Scan for the cell matching the given text and deliver its (X, Y) coordinate at center. 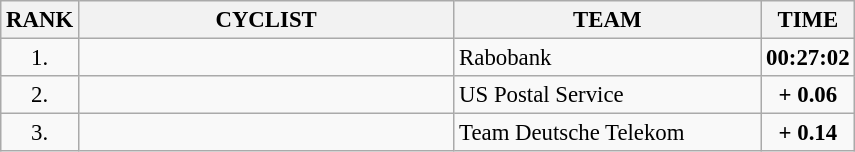
+ 0.06 (808, 95)
CYCLIST (266, 20)
Team Deutsche Telekom (608, 133)
US Postal Service (608, 95)
TIME (808, 20)
RANK (40, 20)
1. (40, 58)
3. (40, 133)
TEAM (608, 20)
00:27:02 (808, 58)
+ 0.14 (808, 133)
2. (40, 95)
Rabobank (608, 58)
